Capture the cell that displays the provided text and extract its [X, Y] central coordinate. 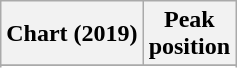
Chart (2019) [72, 34]
Peakposition [189, 34]
